Return the [X, Y] coordinate for the center point of the cell that contains the specified text.  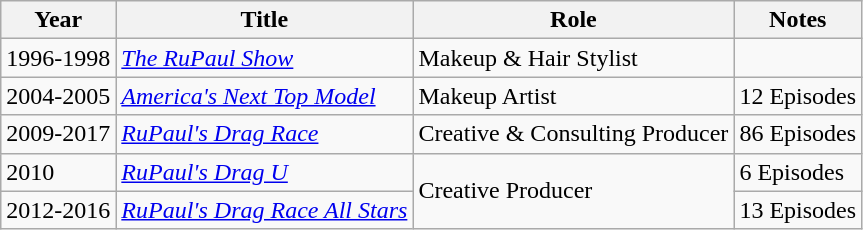
Year [58, 20]
Creative & Consulting Producer [574, 134]
Makeup & Hair Stylist [574, 58]
America's Next Top Model [264, 96]
2009-2017 [58, 134]
Creative Producer [574, 191]
The RuPaul Show [264, 58]
RuPaul's Drag Race All Stars [264, 210]
Role [574, 20]
6 Episodes [798, 172]
2004-2005 [58, 96]
12 Episodes [798, 96]
2012-2016 [58, 210]
Makeup Artist [574, 96]
Notes [798, 20]
86 Episodes [798, 134]
RuPaul's Drag Race [264, 134]
13 Episodes [798, 210]
Title [264, 20]
2010 [58, 172]
1996-1998 [58, 58]
RuPaul's Drag U [264, 172]
